Search for the cell housing the specified text and yield its [x, y] center coordinate. 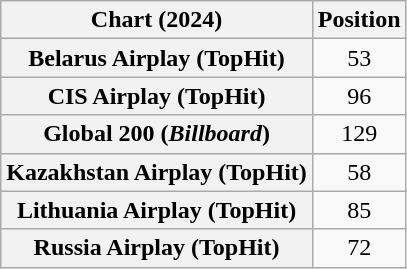
Position [359, 20]
Global 200 (Billboard) [157, 134]
Lithuania Airplay (TopHit) [157, 210]
129 [359, 134]
96 [359, 96]
72 [359, 248]
CIS Airplay (TopHit) [157, 96]
Chart (2024) [157, 20]
Belarus Airplay (TopHit) [157, 58]
85 [359, 210]
Russia Airplay (TopHit) [157, 248]
Kazakhstan Airplay (TopHit) [157, 172]
53 [359, 58]
58 [359, 172]
